Extract the (x, y) coordinate from the center of the cell holding the provided text.  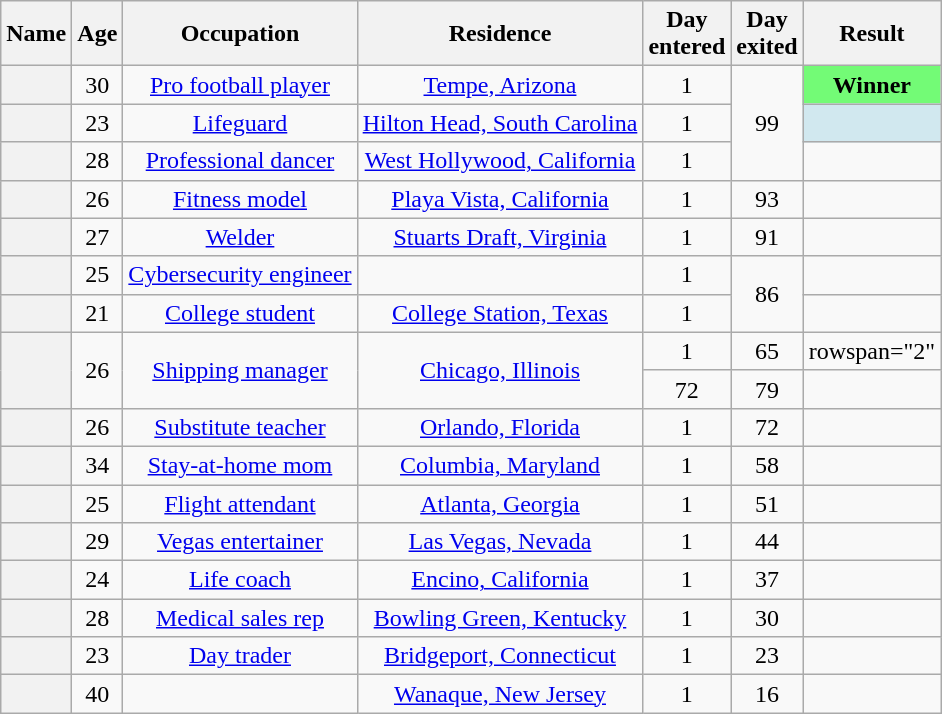
Welder (240, 237)
Professional dancer (240, 161)
Age (98, 34)
58 (767, 465)
Wanaque, New Jersey (500, 694)
40 (98, 694)
Winner (872, 85)
Las Vegas, Nevada (500, 542)
16 (767, 694)
Dayexited (767, 34)
34 (98, 465)
Bridgeport, Connecticut (500, 656)
37 (767, 580)
Playa Vista, California (500, 199)
College student (240, 313)
Hilton Head, South Carolina (500, 123)
Stuarts Draft, Virginia (500, 237)
91 (767, 237)
Life coach (240, 580)
51 (767, 503)
44 (767, 542)
Encino, California (500, 580)
Day trader (240, 656)
86 (767, 294)
Stay-at-home mom (240, 465)
Vegas entertainer (240, 542)
Residence (500, 34)
79 (767, 389)
Result (872, 34)
Name (36, 34)
Medical sales rep (240, 618)
Atlanta, Georgia (500, 503)
Bowling Green, Kentucky (500, 618)
Tempe, Arizona (500, 85)
rowspan="2" (872, 351)
College Station, Texas (500, 313)
Columbia, Maryland (500, 465)
Cybersecurity engineer (240, 275)
Occupation (240, 34)
Flight attendant (240, 503)
27 (98, 237)
Pro football player (240, 85)
Substitute teacher (240, 427)
21 (98, 313)
Dayentered (687, 34)
West Hollywood, California (500, 161)
Lifeguard (240, 123)
65 (767, 351)
Fitness model (240, 199)
Shipping manager (240, 370)
24 (98, 580)
99 (767, 123)
29 (98, 542)
93 (767, 199)
Orlando, Florida (500, 427)
Chicago, Illinois (500, 370)
